Detect which cell encompasses the target text, then output its [X, Y] center coordinate. 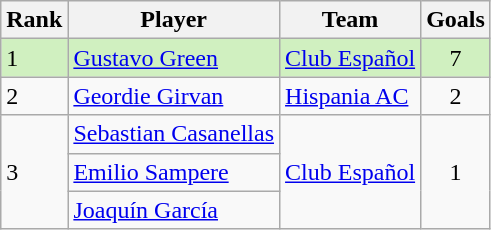
Joaquín García [174, 210]
Sebastian Casanellas [174, 134]
Emilio Sampere [174, 172]
Geordie Girvan [174, 96]
7 [456, 58]
Gustavo Green [174, 58]
Goals [456, 20]
Rank [34, 20]
3 [34, 172]
Hispania AC [350, 96]
Team [350, 20]
Player [174, 20]
